Extract the [x, y] coordinate from the center of the cell holding the provided text.  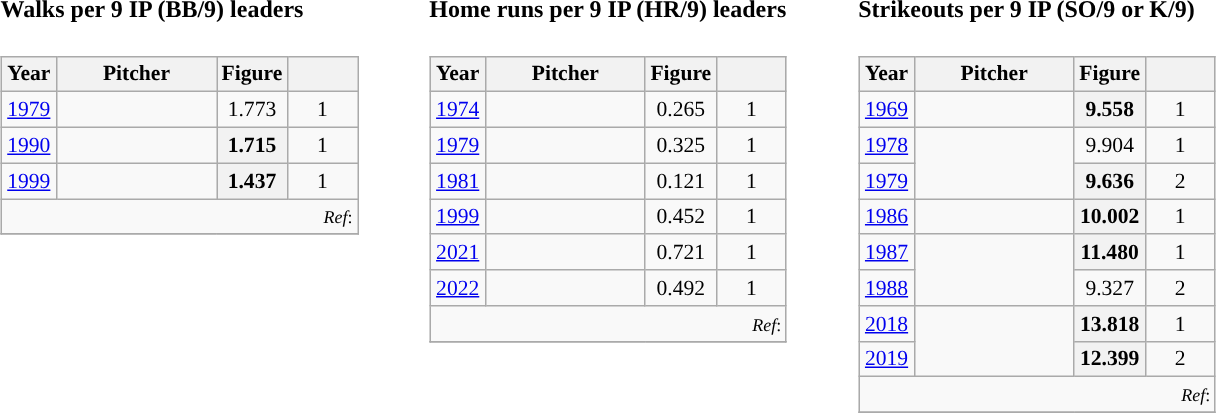
1.773 [252, 110]
2019 [886, 359]
9.558 [1110, 110]
1.715 [252, 145]
9.327 [1110, 288]
1988 [886, 288]
0.121 [680, 181]
9.636 [1110, 181]
1.437 [252, 181]
0.265 [680, 110]
1978 [886, 145]
1986 [886, 217]
1987 [886, 252]
1981 [458, 181]
13.818 [1110, 323]
2018 [886, 323]
10.002 [1110, 217]
0.492 [680, 288]
0.452 [680, 217]
2021 [458, 252]
1974 [458, 110]
11.480 [1110, 252]
2022 [458, 288]
0.721 [680, 252]
1990 [28, 145]
12.399 [1110, 359]
0.325 [680, 145]
9.904 [1110, 145]
1969 [886, 110]
